For the text-containing cell, return its midpoint in [x, y] coordinate format. 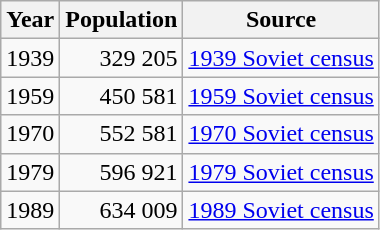
1979 [30, 172]
1959 [30, 96]
1970 Soviet census [281, 134]
1979 Soviet census [281, 172]
1989 Soviet census [281, 210]
1939 [30, 58]
450 581 [122, 96]
634 009 [122, 210]
552 581 [122, 134]
596 921 [122, 172]
Year [30, 20]
1939 Soviet census [281, 58]
Population [122, 20]
329 205 [122, 58]
Source [281, 20]
1989 [30, 210]
1959 Soviet census [281, 96]
1970 [30, 134]
